Identify which cell holds the provided text, then report its [x, y] central coordinate. 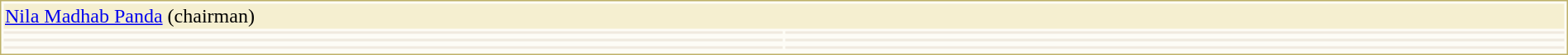
Nila Madhab Panda (chairman) [784, 16]
